Capture the cell that displays the provided text and extract its (x, y) central coordinate. 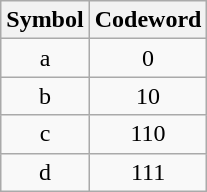
a (45, 58)
Symbol (45, 20)
Codeword (148, 20)
0 (148, 58)
b (45, 96)
110 (148, 134)
10 (148, 96)
c (45, 134)
d (45, 172)
111 (148, 172)
